Return (x, y) of the center of cell containing provided text 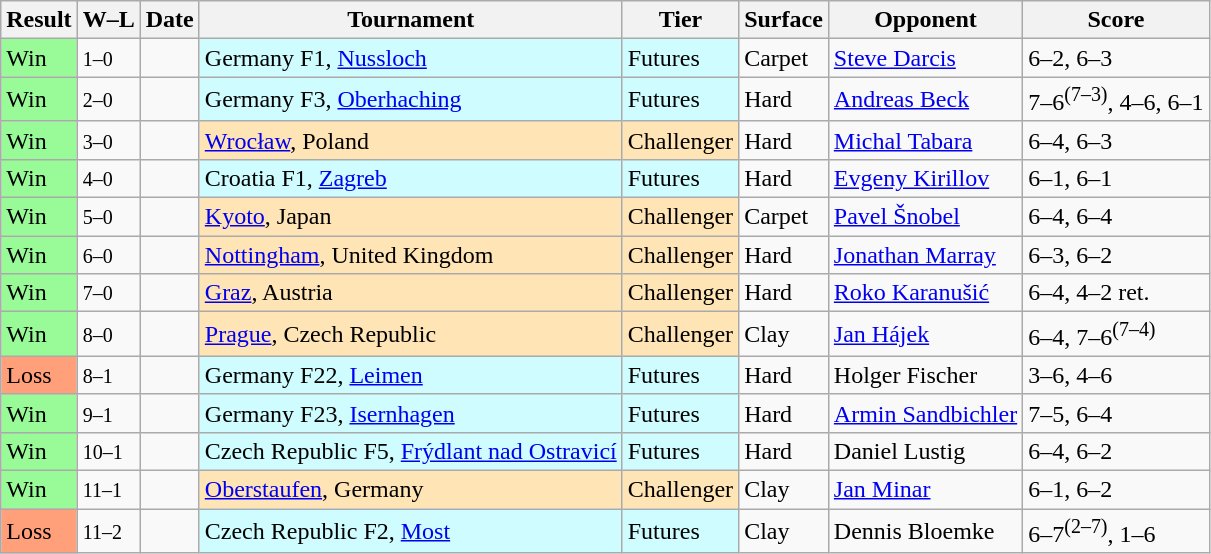
Jonathan Marray (925, 255)
Dennis Bloemke (925, 532)
Germany F1, Nussloch (410, 58)
Wrocław, Poland (410, 140)
Andreas Beck (925, 100)
6–4, 6–3 (1116, 140)
Graz, Austria (410, 293)
Prague, Czech Republic (410, 334)
Germany F3, Oberhaching (410, 100)
Kyoto, Japan (410, 217)
6–1, 6–1 (1116, 178)
5–0 (108, 217)
W–L (108, 20)
Date (170, 20)
Result (39, 20)
7–0 (108, 293)
11–1 (108, 489)
9–1 (108, 413)
8–1 (108, 375)
2–0 (108, 100)
Surface (784, 20)
Nottingham, United Kingdom (410, 255)
Steve Darcis (925, 58)
7–5, 6–4 (1116, 413)
6–1, 6–2 (1116, 489)
6–4, 6–2 (1116, 451)
Holger Fischer (925, 375)
Germany F23, Isernhagen (410, 413)
7–6(7–3), 4–6, 6–1 (1116, 100)
10–1 (108, 451)
Croatia F1, Zagreb (410, 178)
Roko Karanušić (925, 293)
Michal Tabara (925, 140)
Oberstaufen, Germany (410, 489)
Czech Republic F2, Most (410, 532)
Tier (680, 20)
Czech Republic F5, Frýdlant nad Ostravicí (410, 451)
6–4, 7–6(7–4) (1116, 334)
11–2 (108, 532)
Tournament (410, 20)
6–4, 6–4 (1116, 217)
Score (1116, 20)
6–2, 6–3 (1116, 58)
6–4, 4–2 ret. (1116, 293)
Evgeny Kirillov (925, 178)
1–0 (108, 58)
Pavel Šnobel (925, 217)
3–0 (108, 140)
Armin Sandbichler (925, 413)
Jan Hájek (925, 334)
8–0 (108, 334)
6–3, 6–2 (1116, 255)
Germany F22, Leimen (410, 375)
4–0 (108, 178)
6–7(2–7), 1–6 (1116, 532)
6–0 (108, 255)
Opponent (925, 20)
3–6, 4–6 (1116, 375)
Daniel Lustig (925, 451)
Jan Minar (925, 489)
